Scan for the cell matching the given text and deliver its [x, y] coordinate at center. 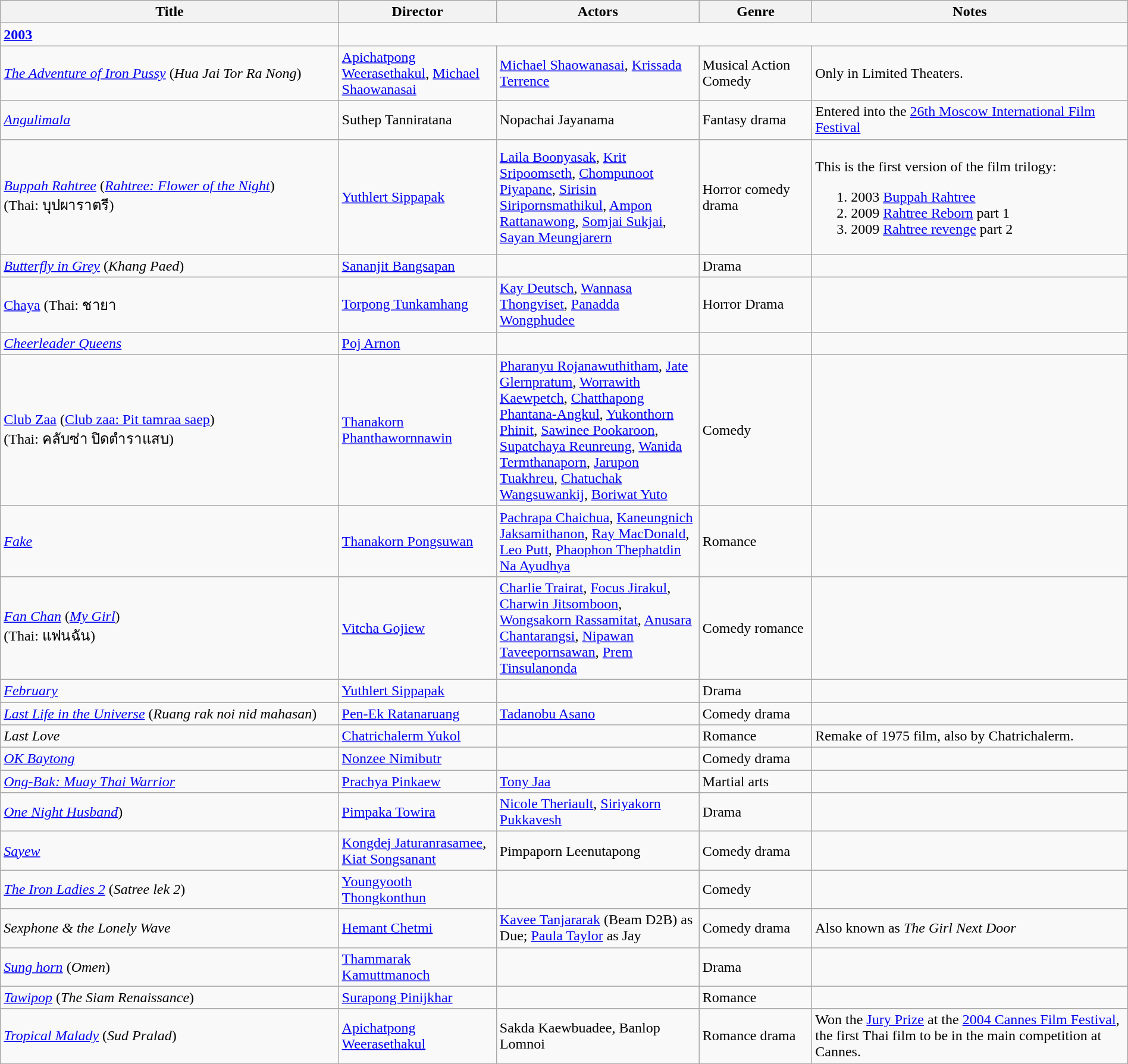
Nopachai Jayanama [597, 120]
Horror comedy drama [756, 197]
Won the Jury Prize at the 2004 Cannes Film Festival, the first Thai film to be in the main competition at Cannes. [970, 1036]
Sakda Kaewbuadee, Banlop Lomnoi [597, 1036]
Kongdej Jaturanrasamee, Kiat Songsanant [418, 850]
Prachya Pinkaew [418, 781]
Thanakorn Pongsuwan [418, 541]
Pimpaka Towira [418, 812]
Michael Shaowanasai, Krissada Terrence [597, 73]
OK Baytong [170, 759]
Pen-Ek Ratanaruang [418, 713]
Last Love [170, 736]
Notes [970, 12]
Tropical Malady (Sud Pralad) [170, 1036]
Apichatpong Weerasethakul, Michael Shaowanasai [418, 73]
Surapong Pinijkhar [418, 997]
Nicole Theriault, Siriyakorn Pukkavesh [597, 812]
Vitcha Gojiew [418, 628]
Martial arts [756, 781]
Sananjit Bangsapan [418, 266]
Title [170, 12]
Comedy romance [756, 628]
Remake of 1975 film, also by Chatrichalerm. [970, 736]
Thammarak Kamuttmanoch [418, 967]
Last Life in the Universe (Ruang rak noi nid mahasan) [170, 713]
Fake [170, 541]
Sung horn (Omen) [170, 967]
Butterfly in Grey (Khang Paed) [170, 266]
Laila Boonyasak, Krit Sripoomseth, Chompunoot Piyapane, Sirisin Siripornsmathikul, Ampon Rattanawong, Somjai Sukjai, Sayan Meungjarern [597, 197]
Actors [597, 12]
Sexphone & the Lonely Wave [170, 928]
Thanakorn Phanthawornnawin [418, 430]
Torpong Tunkamhang [418, 305]
February [170, 690]
The Adventure of Iron Pussy (Hua Jai Tor Ra Nong) [170, 73]
Angulimala [170, 120]
Cheerleader Queens [170, 343]
Tadanobu Asano [597, 713]
2003 [170, 34]
Only in Limited Theaters. [970, 73]
Buppah Rahtree (Rahtree: Flower of the Night)(Thai: บุปผาราตรี) [170, 197]
Youngyooth Thongkonthun [418, 890]
Horror Drama [756, 305]
This is the first version of the film trilogy:2003 Buppah Rahtree2009 Rahtree Reborn part 12009 Rahtree revenge part 2 [970, 197]
Director [418, 12]
Fantasy drama [756, 120]
Also known as The Girl Next Door [970, 928]
Chaya (Thai: ชายา [170, 305]
Apichatpong Weerasethakul [418, 1036]
Kay Deutsch, Wannasa Thongviset, Panadda Wongphudee [597, 305]
Club Zaa (Club zaa: Pit tamraa saep)(Thai: คลับซ่า ปิดตำราแสบ) [170, 430]
Ong-Bak: Muay Thai Warrior [170, 781]
Entered into the 26th Moscow International Film Festival [970, 120]
Nonzee Nimibutr [418, 759]
Romance drama [756, 1036]
One Night Husband) [170, 812]
The Iron Ladies 2 (Satree lek 2) [170, 890]
Musical Action Comedy [756, 73]
Tawipop (The Siam Renaissance) [170, 997]
Kavee Tanjararak (Beam D2B) as Due; Paula Taylor as Jay [597, 928]
Fan Chan (My Girl)(Thai: แฟนฉัน) [170, 628]
Charlie Trairat, Focus Jirakul, Charwin Jitsomboon, Wongsakorn Rassamitat, Anusara Chantarangsi, Nipawan Taveepornsawan, Prem Tinsulanonda [597, 628]
Suthep Tanniratana [418, 120]
Sayew [170, 850]
Tony Jaa [597, 781]
Poj Arnon [418, 343]
Chatrichalerm Yukol [418, 736]
Genre [756, 12]
Pachrapa Chaichua, Kaneungnich Jaksamithanon, Ray MacDonald, Leo Putt, Phaophon Thephatdin Na Ayudhya [597, 541]
Hemant Chetmi [418, 928]
Pimpaporn Leenutapong [597, 850]
